Extract the (x, y) coordinate from the center of the cell holding the provided text.  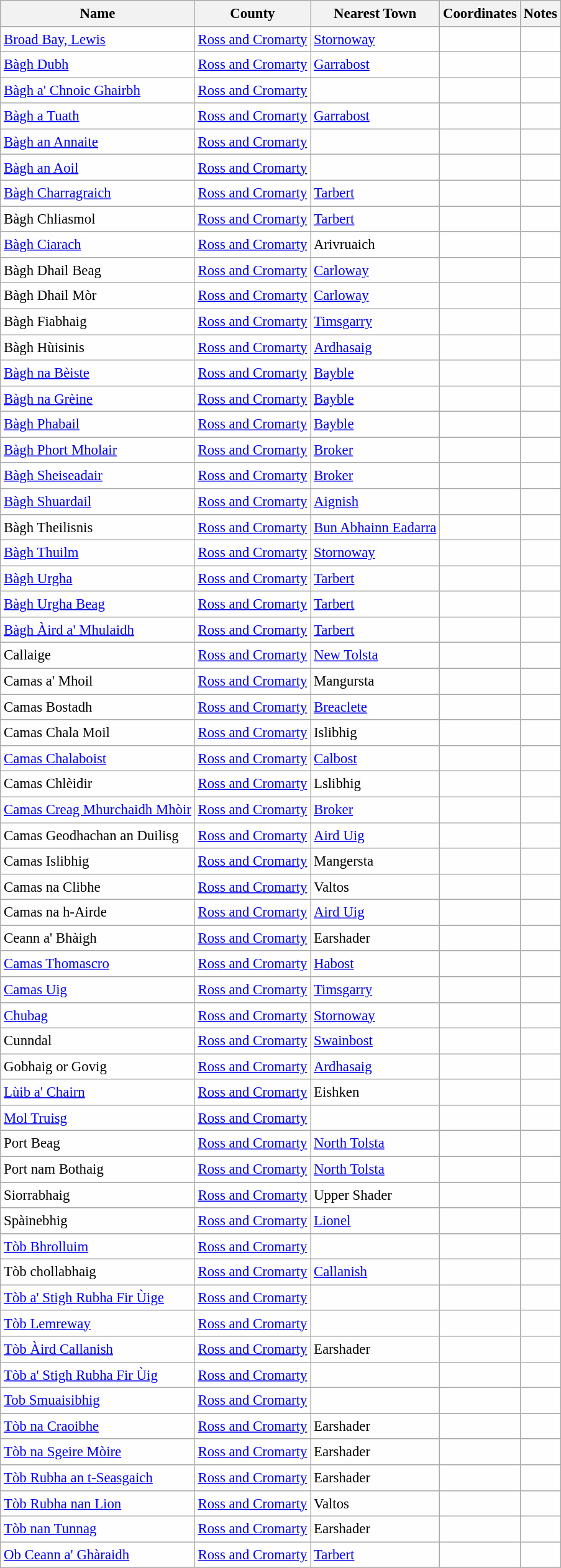
Bàgh na Bèiste (98, 373)
Aignish (375, 502)
Tòb na Craoibhe (98, 1426)
Swainbost (375, 1041)
Bàgh Phort Mholair (98, 450)
Bàgh Theilisnis (98, 527)
Camas Thomascro (98, 964)
Mangersta (375, 861)
Callanish (375, 1272)
Notes (540, 14)
Arivruaich (375, 245)
Tòb Rubha an t-Seasgaich (98, 1478)
Upper Shader (375, 1195)
Name (98, 14)
Bàgh Urgha Beag (98, 604)
Bàgh a Tuath (98, 116)
Lslibhig (375, 784)
Port nam Bothaig (98, 1169)
Tòb Lemreway (98, 1324)
Tòb chollabhaig (98, 1272)
Tòb a' Stigh Rubha Fir Ùige (98, 1298)
Camas na Clibhe (98, 887)
Camas Chalaboist (98, 759)
Bàgh a' Chnoic Ghairbh (98, 91)
Camas a' Mhoil (98, 681)
Bàgh Sheiseadair (98, 476)
Bàgh Ciarach (98, 245)
County (252, 14)
Tòb Rubha nan Lion (98, 1503)
Bàgh Shuardail (98, 502)
Broad Bay, Lewis (98, 39)
Spàinebhig (98, 1221)
Tòb Bhrolluim (98, 1247)
Tòb a' Stigh Rubha Fir Ùig (98, 1375)
Bàgh an Aoil (98, 168)
Bàgh Dhail Beag (98, 271)
Ceann a' Bhàigh (98, 938)
Tòb nan Tunnag (98, 1529)
Bàgh na Grèine (98, 399)
Nearest Town (375, 14)
Camas Chlèidir (98, 784)
Bàgh Urgha (98, 579)
Eishken (375, 1092)
Camas Geodhachan an Duilisg (98, 836)
Callaige (98, 656)
Bàgh Charragraich (98, 194)
Bàgh an Annaite (98, 142)
Habost (375, 964)
Cunndal (98, 1041)
Tòb Àird Callanish (98, 1349)
Bàgh Dhail Mòr (98, 296)
Chubag (98, 1015)
New Tolsta (375, 656)
Bàgh Àird a' Mhulaidh (98, 630)
Camas Chala Moil (98, 733)
Bun Abhainn Eadarra (375, 527)
Bàgh Hùisinis (98, 348)
Calbost (375, 759)
Mol Truisg (98, 1118)
Camas Uig (98, 990)
Siorrabhaig (98, 1195)
Tob Smuaisibhig (98, 1401)
Coordinates (480, 14)
Mangursta (375, 681)
Camas Bostadh (98, 707)
Camas na h-Airde (98, 913)
Bàgh Fiabhaig (98, 322)
Tòb na Sgeire Mòire (98, 1452)
Bàgh Thuilm (98, 553)
Ob Ceann a' Ghàraidh (98, 1555)
Bàgh Phabail (98, 425)
Gobhaig or Govig (98, 1067)
Lùib a' Chairn (98, 1092)
Port Beag (98, 1144)
Camas Creag Mhurchaidh Mhòir (98, 810)
Camas Islibhig (98, 861)
Bàgh Dubh (98, 65)
Lionel (375, 1221)
Islibhig (375, 733)
Breaclete (375, 707)
Bàgh Chliasmol (98, 219)
